Identify which cell holds the provided text, then report its (x, y) central coordinate. 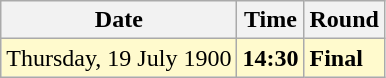
Date (119, 20)
Round (344, 20)
Time (270, 20)
14:30 (270, 58)
Thursday, 19 July 1900 (119, 58)
Final (344, 58)
